Find where the given text appears and provide that cell's center as [x, y] coordinate. 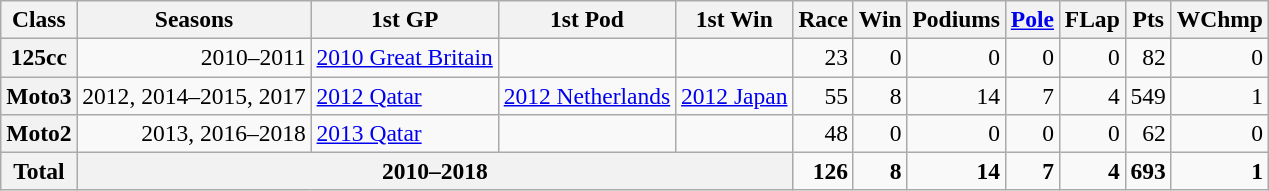
Race [823, 19]
1st Pod [586, 19]
1st GP [404, 19]
2012 Japan [734, 95]
55 [823, 95]
Moto3 [39, 95]
1st Win [734, 19]
Total [39, 171]
WChmp [1220, 19]
Moto2 [39, 133]
Podiums [956, 19]
Class [39, 19]
Pole [1032, 19]
125cc [39, 57]
2013, 2016–2018 [194, 133]
62 [1148, 133]
126 [823, 171]
2012 Netherlands [586, 95]
2010 Great Britain [404, 57]
Pts [1148, 19]
2010–2011 [194, 57]
2012 Qatar [404, 95]
2012, 2014–2015, 2017 [194, 95]
48 [823, 133]
Win [880, 19]
82 [1148, 57]
FLap [1092, 19]
693 [1148, 171]
2013 Qatar [404, 133]
2010–2018 [435, 171]
549 [1148, 95]
Seasons [194, 19]
23 [823, 57]
